Return [X, Y] of the center of cell containing provided text 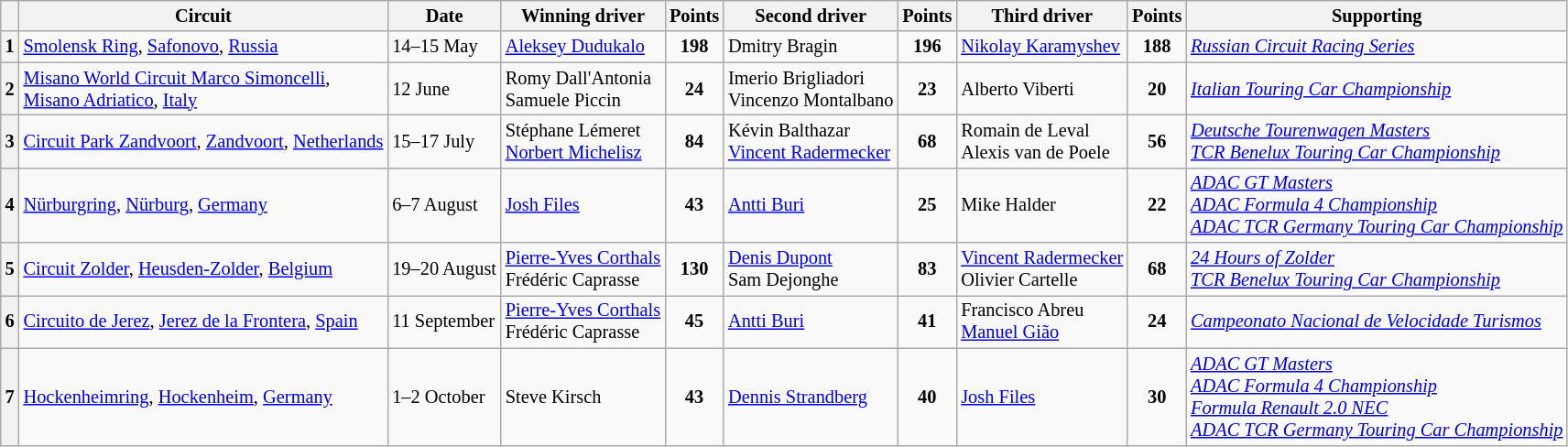
Supporting [1377, 16]
12 June [444, 89]
Dennis Strandberg [811, 397]
6 [10, 322]
188 [1157, 47]
5 [10, 269]
Winning driver [583, 16]
Romain de Leval Alexis van de Poele [1042, 141]
84 [694, 141]
30 [1157, 397]
Circuit Zolder, Heusden-Zolder, Belgium [203, 269]
14–15 May [444, 47]
41 [927, 322]
Date [444, 16]
3 [10, 141]
11 September [444, 322]
Misano World Circuit Marco Simoncelli,Misano Adriatico, Italy [203, 89]
4 [10, 205]
Smolensk Ring, Safonovo, Russia [203, 47]
23 [927, 89]
Imerio Brigliadori Vincenzo Montalbano [811, 89]
7 [10, 397]
Dmitry Bragin [811, 47]
Stéphane Lémeret Norbert Michelisz [583, 141]
ADAC GT MastersADAC Formula 4 ChampionshipFormula Renault 2.0 NECADAC TCR Germany Touring Car Championship [1377, 397]
Hockenheimring, Hockenheim, Germany [203, 397]
Steve Kirsch [583, 397]
196 [927, 47]
Mike Halder [1042, 205]
Denis Dupont Sam Dejonghe [811, 269]
56 [1157, 141]
Russian Circuit Racing Series [1377, 47]
Circuito de Jerez, Jerez de la Frontera, Spain [203, 322]
Romy Dall'Antonia Samuele Piccin [583, 89]
2 [10, 89]
Circuit [203, 16]
130 [694, 269]
19–20 August [444, 269]
Nikolay Karamyshev [1042, 47]
22 [1157, 205]
40 [927, 397]
Kévin Balthazar Vincent Radermecker [811, 141]
Third driver [1042, 16]
1–2 October [444, 397]
83 [927, 269]
15–17 July [444, 141]
Circuit Park Zandvoort, Zandvoort, Netherlands [203, 141]
Francisco Abreu Manuel Gião [1042, 322]
Second driver [811, 16]
25 [927, 205]
20 [1157, 89]
Deutsche Tourenwagen MastersTCR Benelux Touring Car Championship [1377, 141]
198 [694, 47]
Campeonato Nacional de Velocidade Turismos [1377, 322]
6–7 August [444, 205]
Nürburgring, Nürburg, Germany [203, 205]
1 [10, 47]
ADAC GT MastersADAC Formula 4 ChampionshipADAC TCR Germany Touring Car Championship [1377, 205]
Alberto Viberti [1042, 89]
Aleksey Dudukalo [583, 47]
24 Hours of ZolderTCR Benelux Touring Car Championship [1377, 269]
Italian Touring Car Championship [1377, 89]
Vincent Radermecker Olivier Cartelle [1042, 269]
45 [694, 322]
